Locate the cell with the specified text and output its [X, Y] center coordinate. 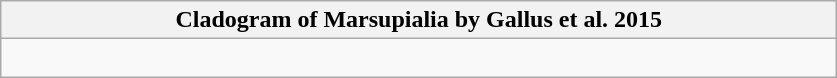
Cladogram of Marsupialia by Gallus et al. 2015 [419, 20]
